For the text-containing cell, return its midpoint in [x, y] coordinate format. 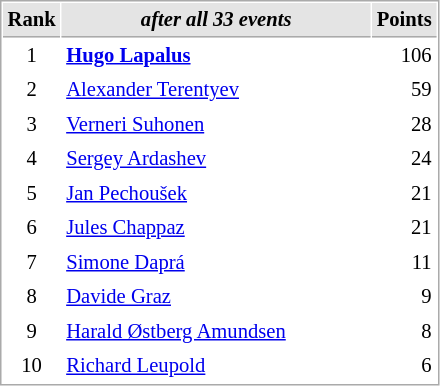
Harald Østberg Amundsen [216, 332]
Hugo Lapalus [216, 56]
Verneri Suhonen [216, 124]
106 [404, 56]
Richard Leupold [216, 366]
Sergey Ardashev [216, 158]
Alexander Terentyev [216, 90]
24 [404, 158]
5 [32, 194]
after all 33 events [216, 20]
59 [404, 90]
Rank [32, 20]
10 [32, 366]
11 [404, 262]
Points [404, 20]
7 [32, 262]
Jules Chappaz [216, 228]
4 [32, 158]
28 [404, 124]
Jan Pechoušek [216, 194]
3 [32, 124]
Simone Daprá [216, 262]
2 [32, 90]
1 [32, 56]
Davide Graz [216, 296]
